Capture the cell that displays the provided text and extract its (X, Y) central coordinate. 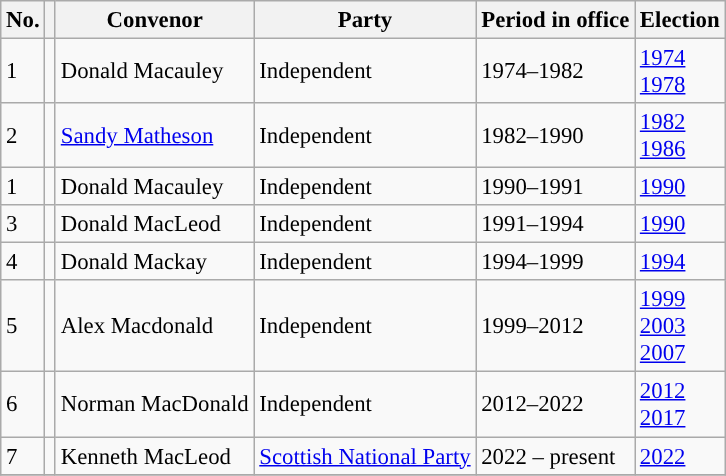
1999–2012 (556, 326)
1974–1982 (556, 72)
2012 2017 (680, 404)
3 (23, 224)
Convenor (154, 20)
2022 – present (556, 456)
1994–1999 (556, 262)
Norman MacDonald (154, 404)
1990–1991 (556, 187)
Donald MacLeod (154, 224)
Donald Mackay (154, 262)
Alex Macdonald (154, 326)
Party (365, 20)
Sandy Matheson (154, 136)
No. (23, 20)
Kenneth MacLeod (154, 456)
Scottish National Party (365, 456)
1974 1978 (680, 72)
1994 (680, 262)
6 (23, 404)
2 (23, 136)
2022 (680, 456)
4 (23, 262)
1982–1990 (556, 136)
1982 1986 (680, 136)
5 (23, 326)
Election (680, 20)
1991–1994 (556, 224)
Period in office (556, 20)
7 (23, 456)
1999 2003 2007 (680, 326)
2012–2022 (556, 404)
